Identify which cell holds the provided text, then report its (X, Y) central coordinate. 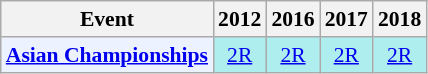
2016 (292, 19)
Event (107, 19)
2017 (346, 19)
2012 (240, 19)
Asian Championships (107, 55)
2018 (400, 19)
